Identify which cell holds the provided text, then report its (x, y) central coordinate. 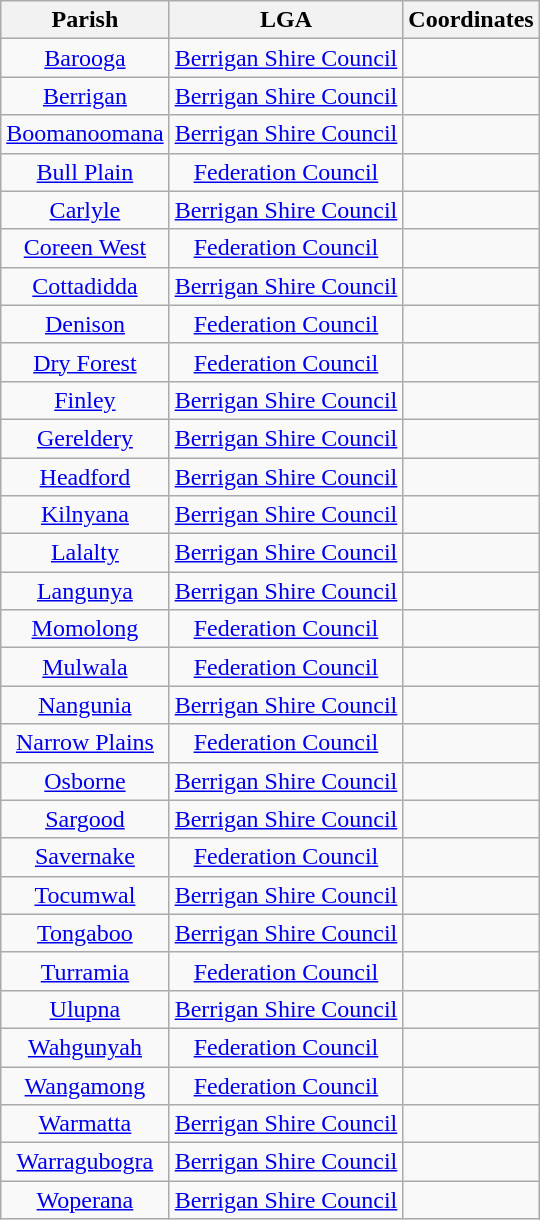
Dry Forest (85, 362)
Turramia (85, 971)
Nangunia (85, 705)
Tocumwal (85, 895)
Parish (85, 20)
Kilnyana (85, 515)
Osborne (85, 781)
Finley (85, 400)
Narrow Plains (85, 743)
Wahgunyah (85, 1047)
Coreen West (85, 248)
Momolong (85, 629)
Denison (85, 324)
Woperana (85, 1200)
Boomanoomana (85, 134)
Lalalty (85, 553)
Coordinates (471, 20)
Cottadidda (85, 286)
Gereldery (85, 438)
Warragubogra (85, 1162)
Warmatta (85, 1124)
LGA (286, 20)
Savernake (85, 857)
Tongaboo (85, 933)
Langunya (85, 591)
Carlyle (85, 210)
Barooga (85, 58)
Sargood (85, 819)
Mulwala (85, 667)
Bull Plain (85, 172)
Berrigan (85, 96)
Ulupna (85, 1009)
Headford (85, 477)
Wangamong (85, 1085)
